Provide the [x, y] coordinate of the cell's center where the given text is located.  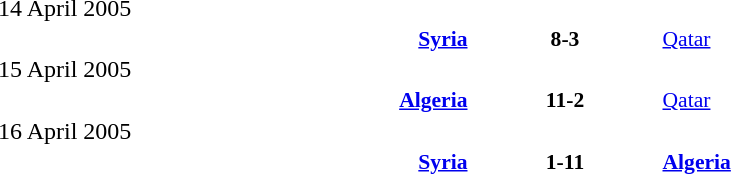
8-3 [564, 38]
11-2 [564, 100]
